Provide the [X, Y] coordinate of the cell's center where the given text is located.  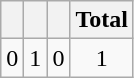
Total [102, 20]
